Pinpoint the cell where the given text exists, returning its (x, y) midpoint coordinate. 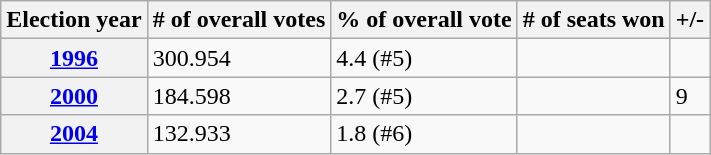
300.954 (239, 58)
# of seats won (594, 20)
# of overall votes (239, 20)
Election year (74, 20)
1996 (74, 58)
% of overall vote (424, 20)
1.8 (#6) (424, 134)
2004 (74, 134)
184.598 (239, 96)
132.933 (239, 134)
9 (690, 96)
+/- (690, 20)
4.4 (#5) (424, 58)
2.7 (#5) (424, 96)
2000 (74, 96)
